Scan for the cell matching the given text and deliver its (X, Y) coordinate at center. 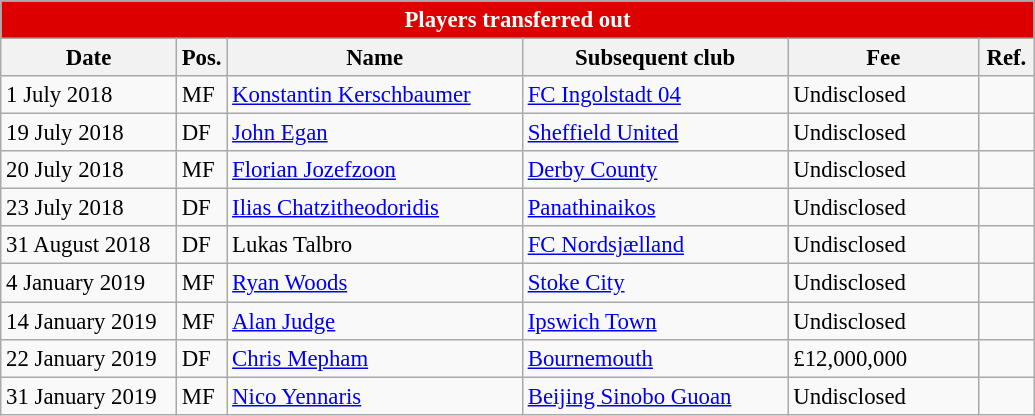
Ipswich Town (655, 321)
1 July 2018 (89, 95)
31 August 2018 (89, 245)
22 January 2019 (89, 358)
Subsequent club (655, 58)
31 January 2019 (89, 396)
Stoke City (655, 283)
Fee (884, 58)
Beijing Sinobo Guoan (655, 396)
Florian Jozefzoon (375, 170)
Players transferred out (518, 20)
FC Nordsjælland (655, 245)
Alan Judge (375, 321)
Ref. (1007, 58)
Sheffield United (655, 133)
Pos. (201, 58)
Bournemouth (655, 358)
Nico Yennaris (375, 396)
14 January 2019 (89, 321)
20 July 2018 (89, 170)
FC Ingolstadt 04 (655, 95)
4 January 2019 (89, 283)
£12,000,000 (884, 358)
23 July 2018 (89, 208)
Konstantin Kerschbaumer (375, 95)
Ryan Woods (375, 283)
Panathinaikos (655, 208)
Chris Mepham (375, 358)
Name (375, 58)
John Egan (375, 133)
Date (89, 58)
19 July 2018 (89, 133)
Ilias Chatzitheodoridis (375, 208)
Lukas Talbro (375, 245)
Derby County (655, 170)
